From the cell containing the given text, extract its center point as (X, Y) coordinate. 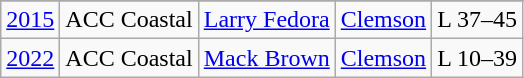
2015 (30, 20)
Mack Brown (266, 58)
L 10–39 (478, 58)
L 37–45 (478, 20)
2022 (30, 58)
Larry Fedora (266, 20)
